For the text-containing cell, return its midpoint in (x, y) coordinate format. 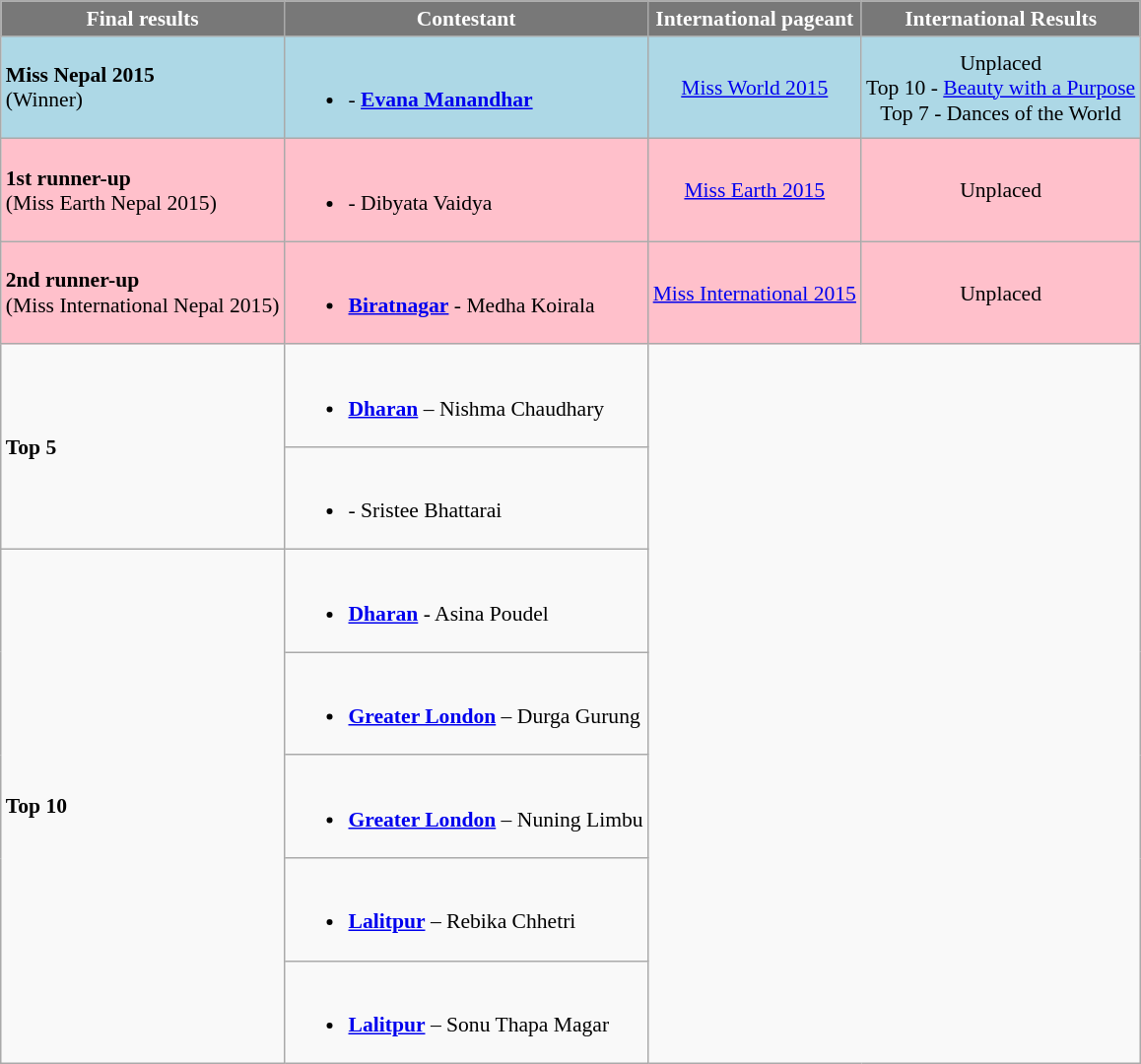
International pageant (755, 19)
International Results (1001, 19)
Dharan – Nishma Chaudhary (465, 396)
Lalitpur – Sonu Thapa Magar (465, 1012)
1st runner-up(Miss Earth Nepal 2015) (143, 190)
Unplaced Top 10 - Beauty with a Purpose Top 7 - Dances of the World (1001, 88)
Contestant (465, 19)
- Dibyata Vaidya (465, 190)
Biratnagar - Medha Koirala (465, 293)
Miss Earth 2015 (755, 190)
Top 10 (143, 806)
- Evana Manandhar (465, 88)
2nd runner-up(Miss International Nepal 2015) (143, 293)
Greater London – Durga Gurung (465, 704)
Final results (143, 19)
Top 5 (143, 447)
Miss World 2015 (755, 88)
Lalitpur – Rebika Chhetri (465, 909)
Miss Nepal 2015(Winner) (143, 88)
- Sristee Bhattarai (465, 499)
Miss International 2015 (755, 293)
Greater London – Nuning Limbu (465, 807)
Dharan - Asina Poudel (465, 601)
